Return (x, y) of the center of cell containing provided text 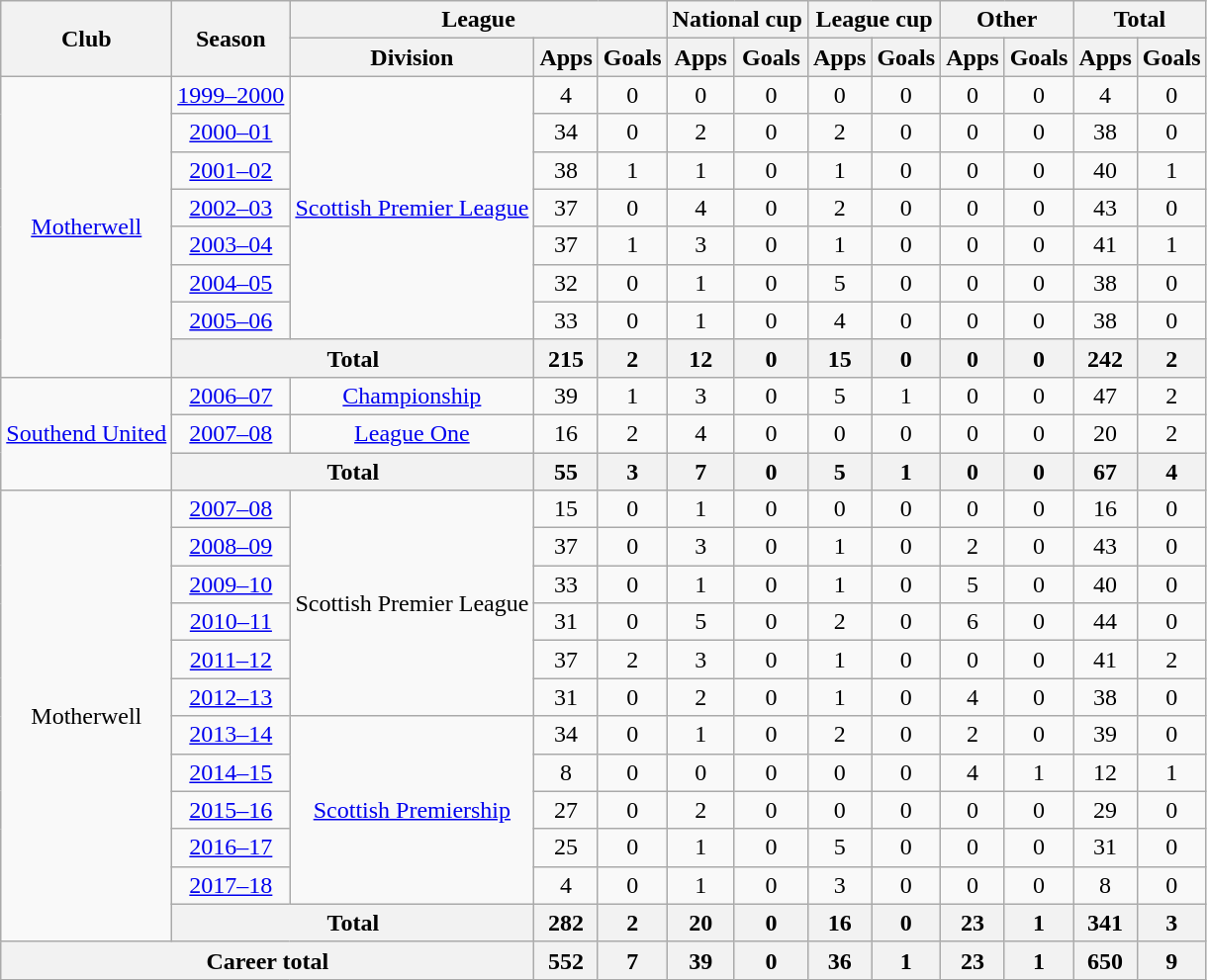
36 (839, 960)
Scottish Premiership (412, 810)
9 (1171, 960)
2008–09 (232, 547)
44 (1105, 622)
Division (412, 57)
2011–12 (232, 660)
2005–06 (232, 320)
552 (566, 960)
2001–02 (232, 170)
67 (1105, 472)
47 (1105, 396)
650 (1105, 960)
League cup (874, 20)
National cup (737, 20)
Club (87, 39)
2015–16 (232, 810)
27 (566, 810)
Season (232, 39)
2004–05 (232, 283)
341 (1105, 923)
2000–01 (232, 133)
2009–10 (232, 584)
2002–03 (232, 208)
55 (566, 472)
25 (566, 847)
32 (566, 283)
Championship (412, 396)
2013–14 (232, 735)
2017–18 (232, 885)
Career total (267, 960)
League (479, 20)
2003–04 (232, 245)
282 (566, 923)
Southend United (87, 433)
1999–2000 (232, 95)
2012–13 (232, 697)
2006–07 (232, 396)
215 (566, 358)
2016–17 (232, 847)
29 (1105, 810)
Other (1007, 20)
242 (1105, 358)
2014–15 (232, 772)
6 (973, 622)
2010–11 (232, 622)
League One (412, 433)
